For the text-containing cell, return its midpoint in (x, y) coordinate format. 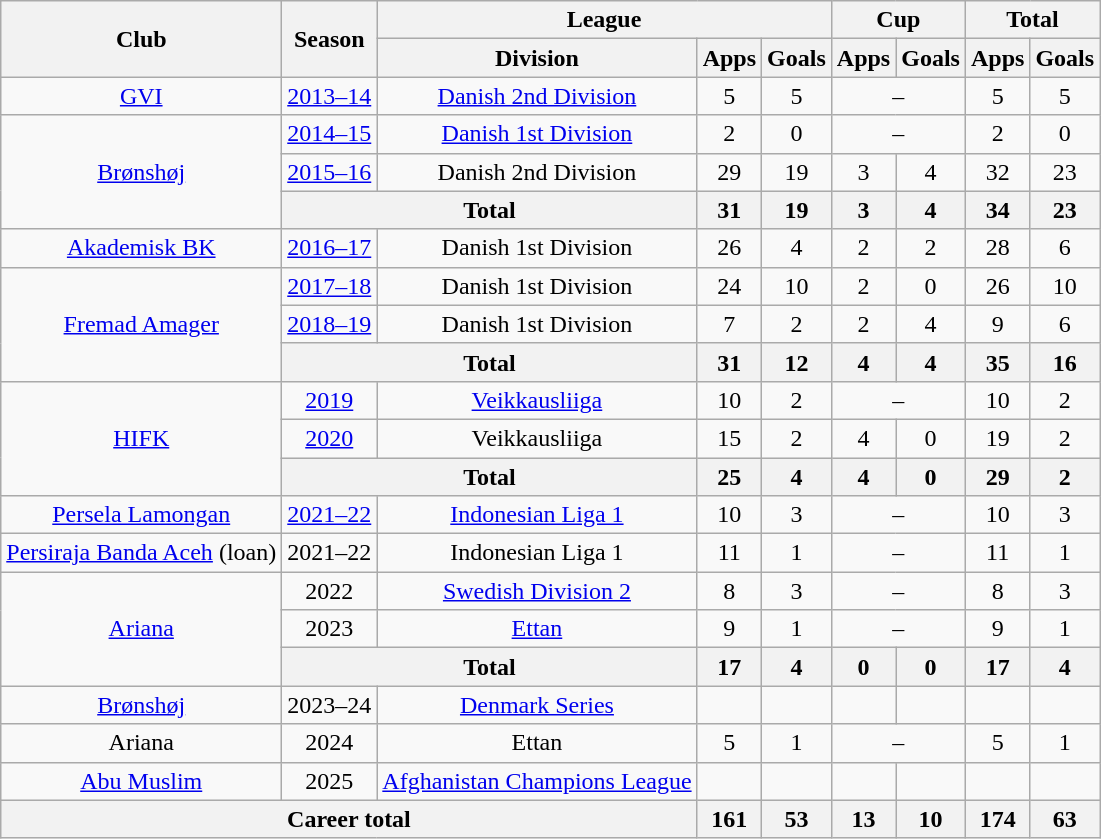
2022 (330, 591)
Club (142, 39)
174 (997, 819)
34 (997, 210)
13 (863, 819)
25 (729, 477)
HIFK (142, 438)
Afghanistan Champions League (537, 781)
2023 (330, 629)
GVI (142, 96)
2016–17 (330, 248)
Denmark Series (537, 705)
2015–16 (330, 172)
16 (1065, 362)
12 (797, 362)
35 (997, 362)
Persela Lamongan (142, 515)
Akademisk BK (142, 248)
Career total (349, 819)
2025 (330, 781)
161 (729, 819)
63 (1065, 819)
Division (537, 58)
Persiraja Banda Aceh (loan) (142, 553)
2017–18 (330, 286)
Fremad Amager (142, 324)
2019 (330, 400)
2020 (330, 438)
53 (797, 819)
24 (729, 286)
Season (330, 39)
7 (729, 324)
League (604, 20)
Cup (898, 20)
2014–15 (330, 134)
Swedish Division 2 (537, 591)
Abu Muslim (142, 781)
2018–19 (330, 324)
15 (729, 438)
2013–14 (330, 96)
2023–24 (330, 705)
28 (997, 248)
2024 (330, 743)
32 (997, 172)
